Find where the given text appears and provide that cell's center as (x, y) coordinate. 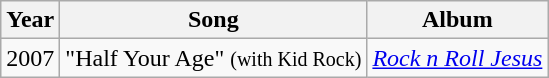
Album (458, 20)
Rock n Roll Jesus (458, 58)
Year (30, 20)
"Half Your Age" (with Kid Rock) (214, 58)
2007 (30, 58)
Song (214, 20)
